Find where the given text appears and provide that cell's center as (x, y) coordinate. 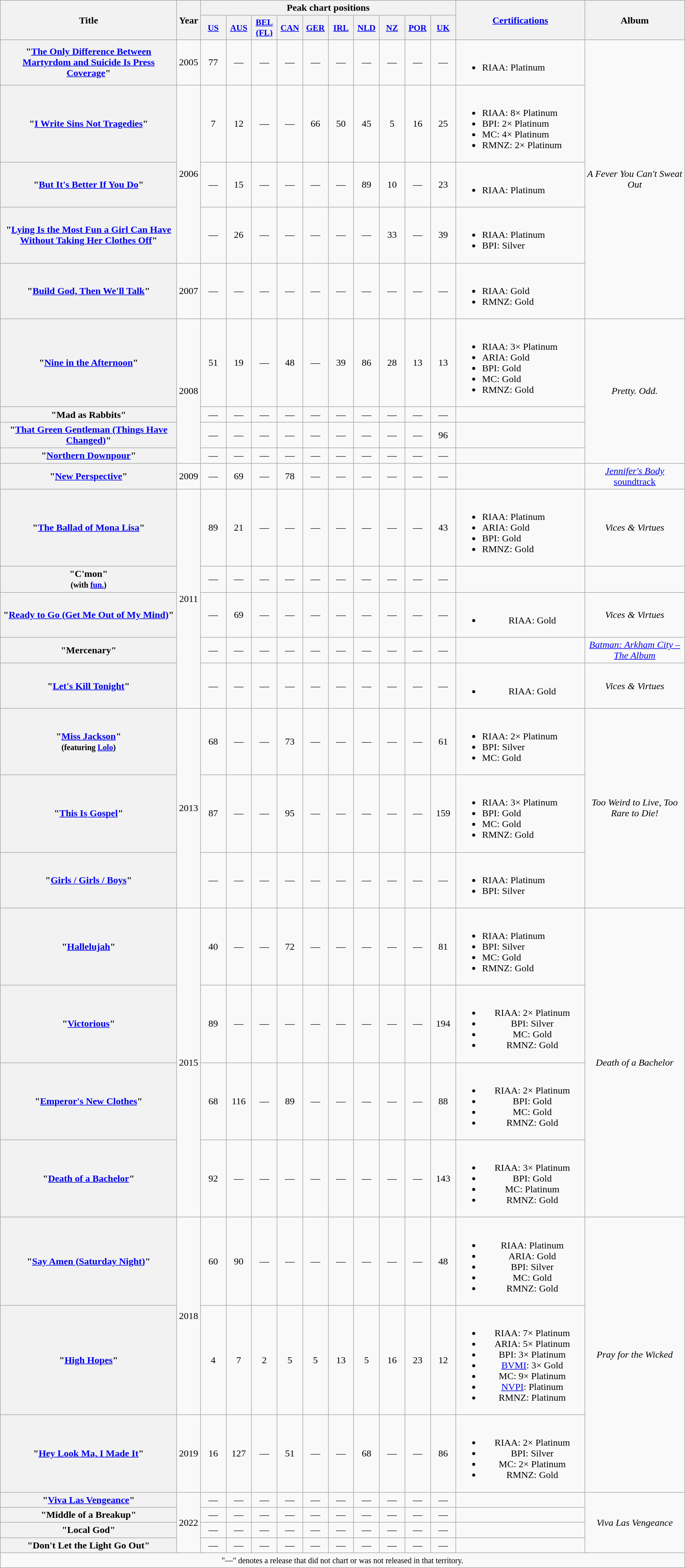
2011 (189, 599)
RIAA: 2× PlatinumBPI: SilverMC: Gold (520, 742)
Jennifer's Body soundtrack (634, 476)
"Let's Kill Tonight" (88, 686)
RIAA: GoldRMNZ: Gold (520, 291)
"Miss Jackson"(featuring Lolo) (88, 742)
Certifications (520, 20)
25 (443, 123)
2013 (189, 808)
IRL (341, 28)
Too Weird to Live, Too Rare to Die! (634, 808)
RIAA: 3× PlatinumBPI: GoldMC: PlatinumRMNZ: Gold (520, 1178)
"Hallelujah" (88, 947)
33 (392, 235)
116 (239, 1101)
Pretty. Odd. (634, 391)
"The Ballad of Mona Lisa" (88, 528)
73 (290, 742)
66 (315, 123)
60 (213, 1261)
92 (213, 1178)
NZ (392, 28)
"This Is Gospel" (88, 813)
"Death of a Bachelor" (88, 1178)
2008 (189, 391)
2 (264, 1360)
90 (239, 1261)
87 (213, 813)
A Fever You Can't Sweat Out (634, 179)
15 (239, 185)
78 (290, 476)
28 (392, 363)
88 (443, 1101)
"I Write Sins Not Tragedies" (88, 123)
Pray for the Wicked (634, 1354)
Year (189, 20)
2005 (189, 62)
CAN (290, 28)
61 (443, 742)
GER (315, 28)
Peak chart positions (328, 8)
2007 (189, 291)
RIAA: PlatinumBPI: SilverMC: GoldRMNZ: Gold (520, 947)
AUS (239, 28)
2015 (189, 1062)
"Girls / Girls / Boys" (88, 880)
"Viva Las Vengeance" (88, 1500)
RIAA: 7× PlatinumARIA: 5× PlatinumBPI: 3× PlatinumBVMI: 3× GoldMC: 9× PlatinumNVPI: PlatinumRMNZ: Platinum (520, 1360)
"Lying Is the Most Fun a Girl Can Have Without Taking Her Clothes Off" (88, 235)
"Emperor's New Clothes" (88, 1101)
2006 (189, 174)
143 (443, 1178)
RIAA: PlatinumARIA: GoldBPI: GoldRMNZ: Gold (520, 528)
Title (88, 20)
127 (239, 1453)
"Ready to Go (Get Me Out of My Mind)" (88, 615)
"Hey Look Ma, I Made It" (88, 1453)
"Build God, Then We'll Talk" (88, 291)
NLD (367, 28)
"That Green Gentleman (Things Have Changed)" (88, 435)
BEL(FL) (264, 28)
"Mad as Rabbits" (88, 414)
81 (443, 947)
96 (443, 435)
Batman: Arkham City – The Album (634, 650)
"Middle of a Breakup" (88, 1515)
RIAA: 2× PlatinumBPI: SilverMC: 2× PlatinumRMNZ: Gold (520, 1453)
"Nine in the Afternoon" (88, 363)
"Victorious" (88, 1024)
"—" denotes a release that did not chart or was not released in that territory. (343, 1560)
"High Hopes" (88, 1360)
50 (341, 123)
194 (443, 1024)
21 (239, 528)
2009 (189, 476)
"But It's Better If You Do" (88, 185)
"The Only Difference Between Martyrdom and Suicide Is Press Coverage" (88, 62)
4 (213, 1360)
"Say Amen (Saturday Night)" (88, 1261)
POR (418, 28)
45 (367, 123)
US (213, 28)
19 (239, 363)
77 (213, 62)
72 (290, 947)
40 (213, 947)
43 (443, 528)
RIAA: PlatinumARIA: GoldBPI: SilverMC: GoldRMNZ: Gold (520, 1261)
2022 (189, 1523)
Viva Las Vengeance (634, 1523)
RIAA: 2× PlatinumBPI: GoldMC: GoldRMNZ: Gold (520, 1101)
"Don't Let the Light Go Out" (88, 1545)
RIAA: 2× PlatinumBPI: SilverMC: GoldRMNZ: Gold (520, 1024)
159 (443, 813)
RIAA: 3× PlatinumBPI: GoldMC: GoldRMNZ: Gold (520, 813)
2018 (189, 1316)
10 (392, 185)
95 (290, 813)
RIAA: 3× PlatinumARIA: GoldBPI: GoldMC: GoldRMNZ: Gold (520, 363)
Death of a Bachelor (634, 1062)
2019 (189, 1453)
"Mercenary" (88, 650)
RIAA: 8× PlatinumBPI: 2× PlatinumMC: 4× PlatinumRMNZ: 2× Platinum (520, 123)
"New Perspective" (88, 476)
"C'mon"(with fun.) (88, 579)
UK (443, 28)
Album (634, 20)
"Northern Downpour" (88, 455)
26 (239, 235)
"Local God" (88, 1530)
